Search for the cell housing the specified text and yield its (X, Y) center coordinate. 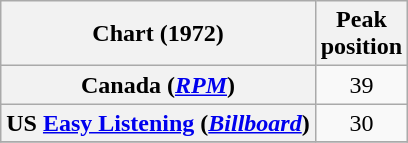
Chart (1972) (158, 34)
39 (361, 85)
Canada (RPM) (158, 85)
30 (361, 123)
US Easy Listening (Billboard) (158, 123)
Peakposition (361, 34)
